Output the (x, y) coordinate of the center of the cell containing the given text.  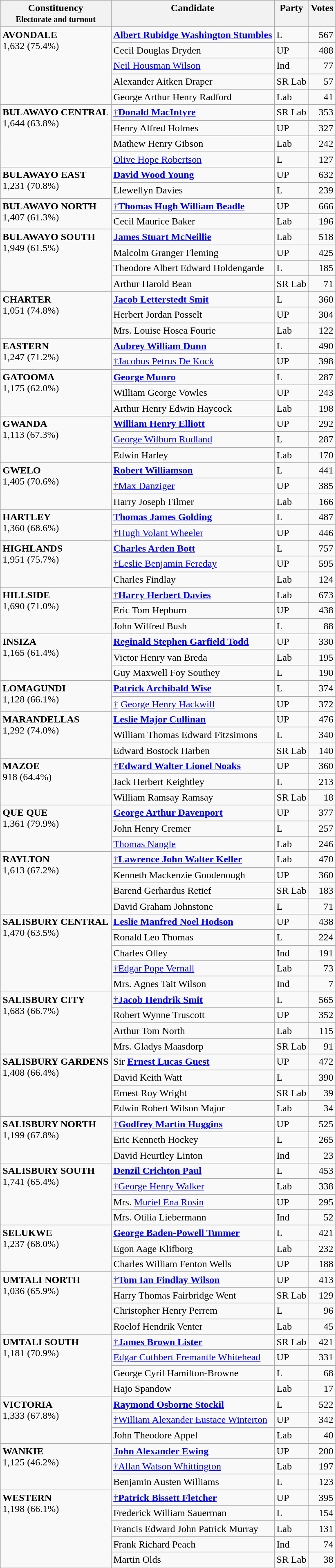
INSIZA1,165 (61.4%) (56, 657)
†Thomas Hugh William Beadle (193, 206)
490 (322, 346)
331 (322, 1357)
Charles Arden Bott (193, 548)
195 (322, 657)
Frank Richard Peach (193, 1544)
Sir Ernest Lucas Guest (193, 1062)
68 (322, 1373)
David Keith Watt (193, 1077)
40 (322, 1435)
342 (322, 1420)
†Jacobus Petrus De Kock (193, 361)
Malcolm Granger Fleming (193, 253)
SALISBURY CENTRAL1,470 (63.5%) (56, 953)
HILLSIDE1,690 (71.0%) (56, 610)
†Lawrence John Walter Keller (193, 859)
Edgar Cuthbert Fremantle Whitehead (193, 1357)
BULAWAYO NORTH1,407 (61.3%) (56, 213)
Eric Tom Hepburn (193, 610)
7 (322, 984)
WESTERN1,198 (66.1%) (56, 1529)
SALISBURY CITY1,683 (66.7%) (56, 1023)
BULAWAYO SOUTH1,949 (61.5%) (56, 260)
Denzil Crichton Paul (193, 1171)
George Baden-Powell Tunmer (193, 1233)
Charles Findlay (193, 579)
WANKIE1,125 (46.2%) (56, 1467)
198 (322, 408)
SALISBURY NORTH1,199 (67.8%) (56, 1140)
GWELO1,405 (70.6%) (56, 486)
Hajo Spandow (193, 1389)
525 (322, 1124)
200 (322, 1451)
232 (322, 1249)
John Henry Cremer (193, 828)
632 (322, 175)
†Edward Walter Lionel Noaks (193, 766)
183 (322, 891)
Edward Bostock Harben (193, 751)
Arthur Henry Edwin Haycock (193, 408)
Frederick William Sauerman (193, 1513)
†Leslie Benjamin Fereday (193, 564)
191 (322, 953)
Henry Alfred Holmes (193, 128)
565 (322, 1000)
HIGHLANDS1,951 (75.7%) (56, 564)
LOMAGUNDI1,128 (66.1%) (56, 696)
518 (322, 237)
Edwin Harley (193, 455)
Harry Thomas Fairbridge Went (193, 1295)
239 (322, 190)
RAYLTON1,613 (67.2%) (56, 883)
UMTALI SOUTH1,181 (70.9%) (56, 1365)
45 (322, 1326)
†Godfrey Martin Huggins (193, 1124)
MAZOE918 (64.4%) (56, 782)
David Wood Young (193, 175)
327 (322, 128)
Leslie Major Cullinan (193, 720)
George Arthur Henry Radford (193, 97)
†Max Danziger (193, 486)
243 (322, 393)
190 (322, 673)
Roelof Hendrik Venter (193, 1326)
265 (322, 1140)
567 (322, 35)
David Heurtley Linton (193, 1155)
295 (322, 1202)
Arthur Tom North (193, 1031)
Robert Williamson (193, 471)
Albert Rubidge Washington Stumbles (193, 35)
170 (322, 455)
EASTERN1,247 (71.2%) (56, 354)
374 (322, 688)
BULAWAYO EAST1,231 (70.8%) (56, 182)
57 (322, 81)
197 (322, 1467)
†Patrick Bissett Fletcher (193, 1498)
154 (322, 1513)
73 (322, 969)
Aubrey William Dunn (193, 346)
AVONDALE1,632 (75.4%) (56, 66)
Thomas Nangle (193, 844)
George Cyril Hamilton-Browne (193, 1373)
Jack Herbert Keightley (193, 782)
385 (322, 486)
74 (322, 1544)
Egon Aage Klifborg (193, 1249)
GWANDA1,113 (67.3%) (56, 439)
Francis Edward John Patrick Murray (193, 1529)
131 (322, 1529)
140 (322, 751)
MARANDELLAS1,292 (74.0%) (56, 735)
Arthur Harold Bean (193, 284)
†James Brown Lister (193, 1342)
124 (322, 579)
†Tom Ian Findlay Wilson (193, 1280)
Alexander Aitken Draper (193, 81)
† George Henry Hackwill (193, 704)
SALISBURY SOUTH1,741 (65.4%) (56, 1194)
166 (322, 502)
Thomas James Golding (193, 517)
673 (322, 595)
Martin Olds (193, 1560)
352 (322, 1015)
88 (322, 626)
395 (322, 1498)
William Ramsay Ramsay (193, 797)
SALISBURY GARDENS1,408 (66.4%) (56, 1085)
John Alexander Ewing (193, 1451)
Mrs. Louise Hosea Fourie (193, 330)
Kenneth Mackenzie Goodenough (193, 875)
GATOOMA1,175 (62.0%) (56, 393)
Olive Hope Robertson (193, 159)
757 (322, 548)
38 (322, 1560)
41 (322, 97)
Christopher Henry Perrem (193, 1311)
470 (322, 859)
Mrs. Gladys Maasdorp (193, 1046)
522 (322, 1404)
Theodore Albert Edward Holdengarde (193, 268)
Mrs. Muriel Ena Rosin (193, 1202)
123 (322, 1482)
372 (322, 704)
Cecil Maurice Baker (193, 222)
Ronald Leo Thomas (193, 937)
†Donald MacIntyre (193, 112)
Reginald Stephen Garfield Todd (193, 642)
CHARTER1,051 (74.8%) (56, 315)
†Hugh Volant Wheeler (193, 533)
VICTORIA1,333 (67.8%) (56, 1420)
39 (322, 1093)
377 (322, 813)
QUE QUE1,361 (79.9%) (56, 828)
†Jacob Hendrik Smit (193, 1000)
HARTLEY1,360 (68.6%) (56, 525)
488 (322, 50)
SELUKWE1,237 (68.0%) (56, 1249)
338 (322, 1186)
†Allan Watson Whittington (193, 1467)
Leslie Manfred Noel Hodson (193, 922)
96 (322, 1311)
Candidate (193, 14)
196 (322, 222)
Mathew Henry Gibson (193, 144)
Mrs. Agnes Tait Wilson (193, 984)
Party (291, 14)
Herbert Jordan Posselt (193, 315)
Mrs. Otilia Liebermann (193, 1218)
William Henry Elliott (193, 424)
330 (322, 642)
Eric Kenneth Hockey (193, 1140)
292 (322, 424)
476 (322, 720)
213 (322, 782)
453 (322, 1171)
18 (322, 797)
127 (322, 159)
Victor Henry van Breda (193, 657)
William George Vowles (193, 393)
257 (322, 828)
BULAWAYO CENTRAL1,644 (63.8%) (56, 136)
Neil Housman Wilson (193, 66)
472 (322, 1062)
†Harry Herbert Davies (193, 595)
340 (322, 735)
David Graham Johnstone (193, 906)
353 (322, 112)
†Edgar Pope Vernall (193, 969)
Jacob Letterstedt Smit (193, 299)
†George Henry Walker (193, 1186)
17 (322, 1389)
115 (322, 1031)
ConstituencyElectorate and turnout (56, 14)
52 (322, 1218)
†William Alexander Eustace Winterton (193, 1420)
Charles William Fenton Wells (193, 1264)
441 (322, 471)
666 (322, 206)
Harry Joseph Filmer (193, 502)
185 (322, 268)
Votes (322, 14)
425 (322, 253)
Llewellyn Davies (193, 190)
John Theodore Appel (193, 1435)
224 (322, 937)
Edwin Robert Wilson Major (193, 1108)
UMTALI NORTH1,036 (65.9%) (56, 1303)
Barend Gerhardus Retief (193, 891)
George Munro (193, 377)
34 (322, 1108)
246 (322, 844)
Charles Olley (193, 953)
446 (322, 533)
595 (322, 564)
188 (322, 1264)
77 (322, 66)
304 (322, 315)
122 (322, 330)
Patrick Archibald Wise (193, 688)
John Wilfred Bush (193, 626)
George Wilburn Rudland (193, 439)
390 (322, 1077)
William Thomas Edward Fitzsimons (193, 735)
Cecil Douglas Dryden (193, 50)
George Arthur Davenport (193, 813)
129 (322, 1295)
James Stuart McNeillie (193, 237)
487 (322, 517)
398 (322, 361)
23 (322, 1155)
413 (322, 1280)
Guy Maxwell Foy Southey (193, 673)
91 (322, 1046)
Robert Wynne Truscott (193, 1015)
242 (322, 144)
Ernest Roy Wright (193, 1093)
Benjamin Austen Williams (193, 1482)
Raymond Osborne Stockil (193, 1404)
